Capture the cell that displays the provided text and extract its (x, y) central coordinate. 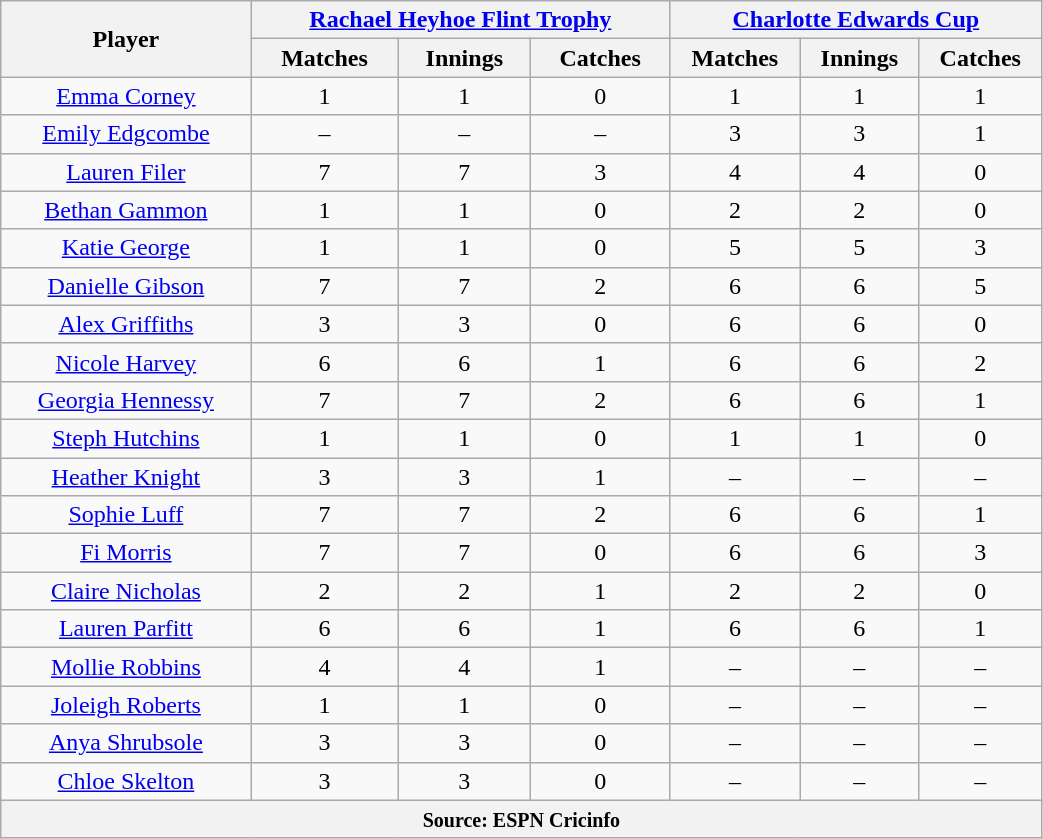
Emily Edgcombe (126, 134)
Katie George (126, 248)
Lauren Filer (126, 172)
Heather Knight (126, 477)
Danielle Gibson (126, 286)
Player (126, 39)
Chloe Skelton (126, 781)
Bethan Gammon (126, 210)
Lauren Parfitt (126, 629)
Georgia Hennessy (126, 400)
Anya Shrubsole (126, 743)
Nicole Harvey (126, 362)
Claire Nicholas (126, 591)
Alex Griffiths (126, 324)
Sophie Luff (126, 515)
Fi Morris (126, 553)
Rachael Heyhoe Flint Trophy (460, 20)
Charlotte Edwards Cup (856, 20)
Source: ESPN Cricinfo (522, 819)
Steph Hutchins (126, 438)
Mollie Robbins (126, 667)
Emma Corney (126, 96)
Joleigh Roberts (126, 705)
